Extract the (X, Y) coordinate from the center of the cell holding the provided text.  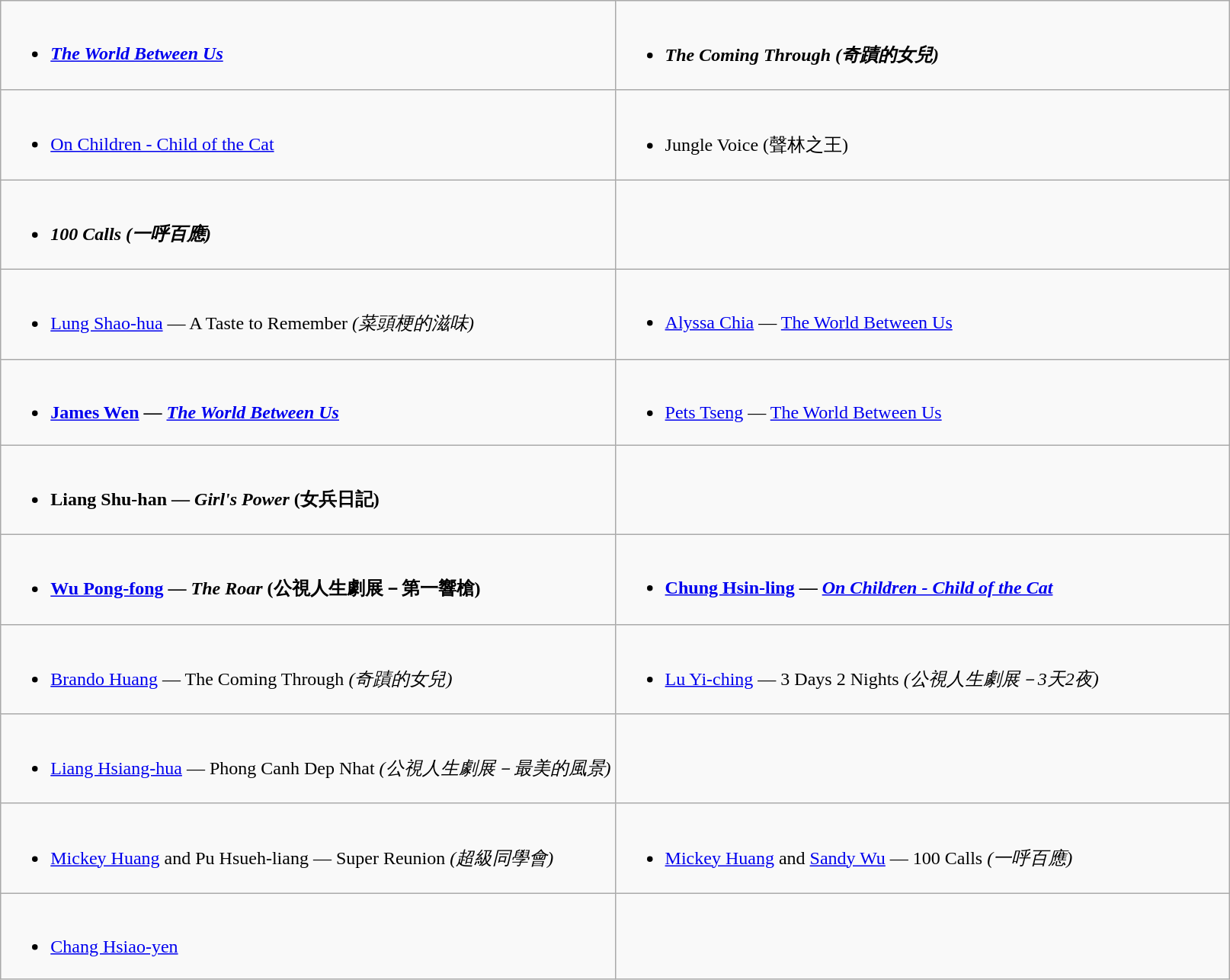
Chung Hsin-ling — On Children - Child of the Cat (922, 580)
100 Calls (一呼百應) (308, 225)
Jungle Voice (聲林之王) (922, 135)
The World Between Us (308, 46)
Chang Hsiao-yen (308, 936)
Lu Yi-ching — 3 Days 2 Nights (公視人生劇展－3天2夜) (922, 669)
On Children - Child of the Cat (308, 135)
Mickey Huang and Pu Hsueh-liang — Super Reunion (超級同學會) (308, 848)
Mickey Huang and Sandy Wu — 100 Calls (一呼百應) (922, 848)
James Wen — The World Between Us (308, 402)
Wu Pong-fong — The Roar (公視人生劇展－第一響槍) (308, 580)
Liang Shu-han — Girl's Power (女兵日記) (308, 490)
Liang Hsiang-hua — Phong Canh Dep Nhat (公視人生劇展－最美的風景) (308, 759)
Lung Shao-hua — A Taste to Remember (菜頭梗的滋味) (308, 314)
Alyssa Chia — The World Between Us (922, 314)
Brando Huang — The Coming Through (奇蹟的女兒) (308, 669)
The Coming Through (奇蹟的女兒) (922, 46)
Pets Tseng — The World Between Us (922, 402)
